Search for the cell housing the specified text and yield its (x, y) center coordinate. 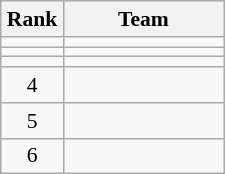
Rank (32, 19)
6 (32, 156)
Team (143, 19)
5 (32, 121)
4 (32, 85)
